Determine the [X, Y] coordinate at the center of the cell enclosing the given text.  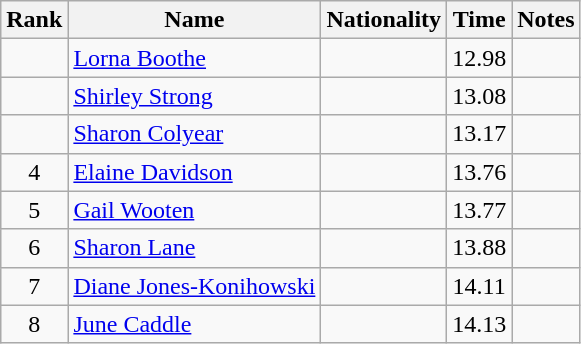
6 [34, 248]
5 [34, 210]
13.17 [480, 134]
13.08 [480, 96]
Elaine Davidson [194, 172]
Gail Wooten [194, 210]
Rank [34, 20]
14.13 [480, 324]
Diane Jones-Konihowski [194, 286]
12.98 [480, 58]
8 [34, 324]
June Caddle [194, 324]
4 [34, 172]
Lorna Boothe [194, 58]
13.76 [480, 172]
13.77 [480, 210]
Shirley Strong [194, 96]
Notes [546, 20]
Nationality [384, 20]
14.11 [480, 286]
Sharon Colyear [194, 134]
Name [194, 20]
7 [34, 286]
Time [480, 20]
Sharon Lane [194, 248]
13.88 [480, 248]
